Identify which cell holds the provided text, then report its [X, Y] central coordinate. 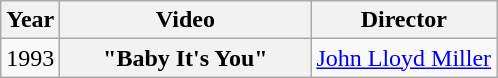
Year [30, 20]
"Baby It's You" [186, 58]
Video [186, 20]
1993 [30, 58]
John Lloyd Miller [404, 58]
Director [404, 20]
